Find where the given text appears and provide that cell's center as (x, y) coordinate. 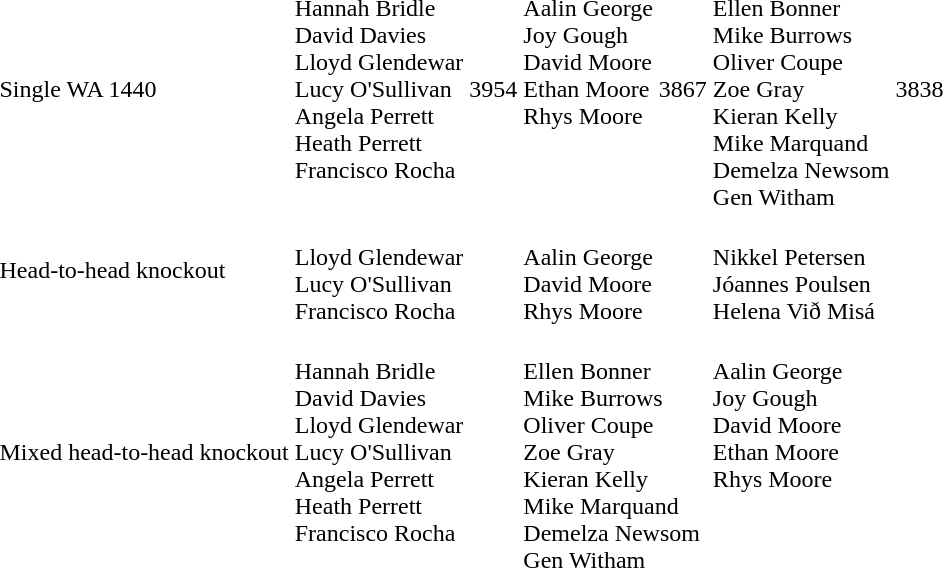
Aalin George David Moore Rhys Moore (616, 270)
Lloyd Glendewar Lucy O'Sullivan Francisco Rocha (406, 270)
